Locate the cell with the specified text and output its [x, y] center coordinate. 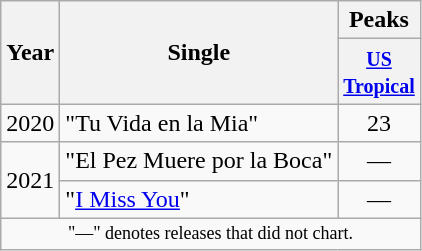
"El Pez Muere por la Boca" [199, 161]
23 [380, 123]
"Tu Vida en la Mia" [199, 123]
US Tropical [380, 72]
Peaks [380, 20]
2020 [30, 123]
2021 [30, 180]
Year [30, 52]
Single [199, 52]
"—" denotes releases that did not chart. [210, 234]
"I Miss You" [199, 199]
